Output the (X, Y) coordinate of the center of the cell containing the given text.  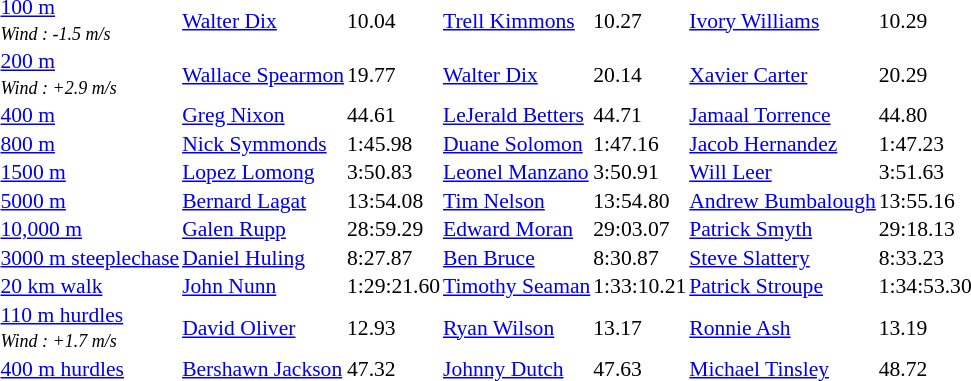
Walter Dix (517, 74)
Jamaal Torrence (782, 115)
Daniel Huling (264, 258)
Leonel Manzano (517, 172)
Jacob Hernandez (782, 144)
Wallace Spearmon (264, 74)
13:54.08 (394, 200)
Bernard Lagat (264, 200)
1:47.16 (640, 144)
John Nunn (264, 286)
Edward Moran (517, 229)
12.93 (394, 327)
Patrick Stroupe (782, 286)
8:27.87 (394, 258)
Lopez Lomong (264, 172)
8:30.87 (640, 258)
29:03.07 (640, 229)
Will Leer (782, 172)
Steve Slattery (782, 258)
1:45.98 (394, 144)
1:33:10.21 (640, 286)
Nick Symmonds (264, 144)
Timothy Seaman (517, 286)
20.14 (640, 74)
44.61 (394, 115)
44.71 (640, 115)
3:50.91 (640, 172)
13.17 (640, 327)
Ronnie Ash (782, 327)
LeJerald Betters (517, 115)
David Oliver (264, 327)
Ben Bruce (517, 258)
19.77 (394, 74)
Patrick Smyth (782, 229)
Duane Solomon (517, 144)
3:50.83 (394, 172)
1:29:21.60 (394, 286)
Andrew Bumbalough (782, 200)
Galen Rupp (264, 229)
13:54.80 (640, 200)
Xavier Carter (782, 74)
28:59.29 (394, 229)
Tim Nelson (517, 200)
Greg Nixon (264, 115)
Ryan Wilson (517, 327)
